Provide the (x, y) coordinate of the cell's center where the given text is located.  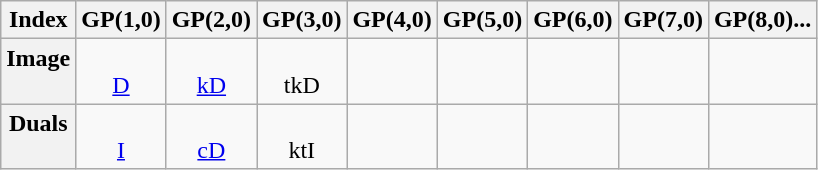
Duals (38, 136)
D (121, 72)
Index (38, 20)
GP(1,0) (121, 20)
GP(5,0) (482, 20)
GP(2,0) (211, 20)
ktI (302, 136)
GP(7,0) (663, 20)
tkD (302, 72)
kD (211, 72)
Image (38, 72)
cD (211, 136)
GP(4,0) (392, 20)
GP(8,0)... (762, 20)
GP(3,0) (302, 20)
GP(6,0) (573, 20)
I (121, 136)
